For the text-containing cell, return its midpoint in (x, y) coordinate format. 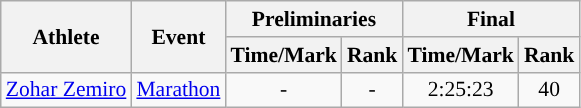
Event (178, 36)
Final (490, 19)
40 (550, 90)
2:25:23 (460, 90)
Marathon (178, 90)
Preliminaries (314, 19)
Athlete (66, 36)
Zohar Zemiro (66, 90)
